Pinpoint the cell where the given text exists, returning its [x, y] midpoint coordinate. 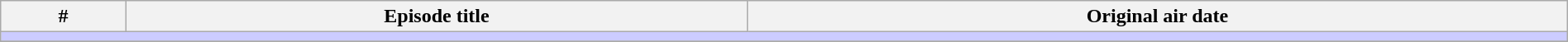
# [64, 16]
Episode title [437, 16]
Original air date [1158, 16]
